Capture the cell that displays the provided text and extract its (x, y) central coordinate. 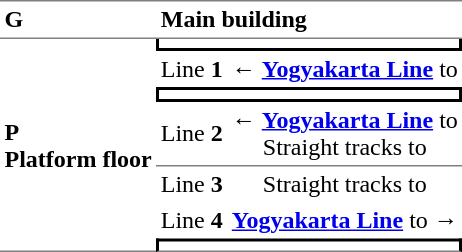
PPlatform floor (78, 146)
Line 1 (192, 69)
← Yogyakarta Line to (344, 69)
Straight tracks to (344, 184)
Main building (309, 20)
Line 4 (192, 220)
Line 2 (192, 134)
Yogyakarta Line to → (344, 220)
G (78, 20)
Line 3 (192, 184)
← Yogyakarta Line to Straight tracks to (344, 134)
